Find where the given text appears and provide that cell's center as [x, y] coordinate. 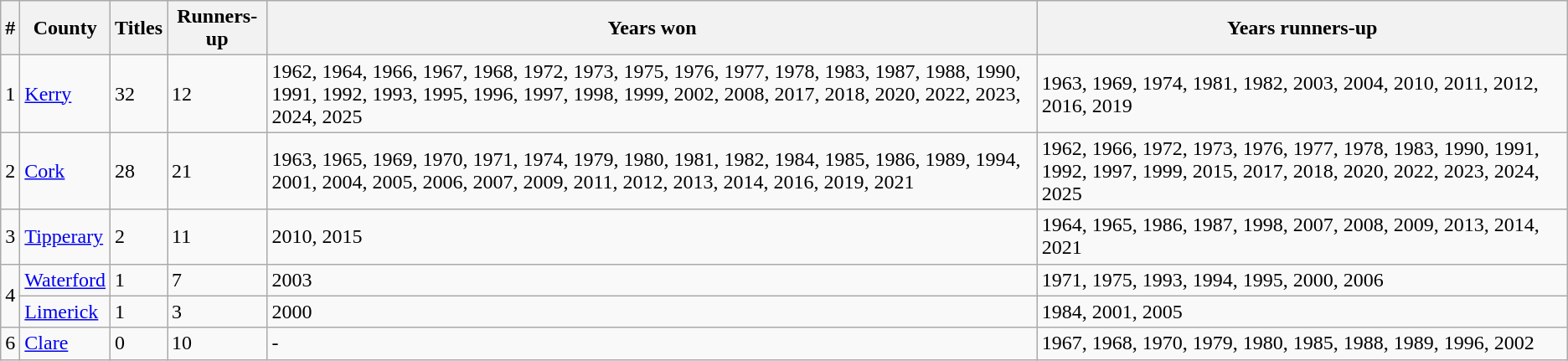
Cork [65, 171]
1963, 1969, 1974, 1981, 1982, 2003, 2004, 2010, 2011, 2012, 2016, 2019 [1302, 94]
28 [139, 171]
2003 [652, 280]
Tipperary [65, 236]
12 [218, 94]
21 [218, 171]
Waterford [65, 280]
7 [218, 280]
1971, 1975, 1993, 1994, 1995, 2000, 2006 [1302, 280]
0 [139, 343]
10 [218, 343]
Clare [65, 343]
4 [10, 296]
1967, 1968, 1970, 1979, 1980, 1985, 1988, 1989, 1996, 2002 [1302, 343]
County [65, 28]
# [10, 28]
32 [139, 94]
Runners-up [218, 28]
Limerick [65, 312]
Years won [652, 28]
1964, 1965, 1986, 1987, 1998, 2007, 2008, 2009, 2013, 2014, 2021 [1302, 236]
1984, 2001, 2005 [1302, 312]
2000 [652, 312]
2010, 2015 [652, 236]
Titles [139, 28]
1962, 1966, 1972, 1973, 1976, 1977, 1978, 1983, 1990, 1991, 1992, 1997, 1999, 2015, 2017, 2018, 2020, 2022, 2023, 2024, 2025 [1302, 171]
11 [218, 236]
Years runners-up [1302, 28]
Kerry [65, 94]
6 [10, 343]
- [652, 343]
